Detect which cell encompasses the target text, then output its (X, Y) center coordinate. 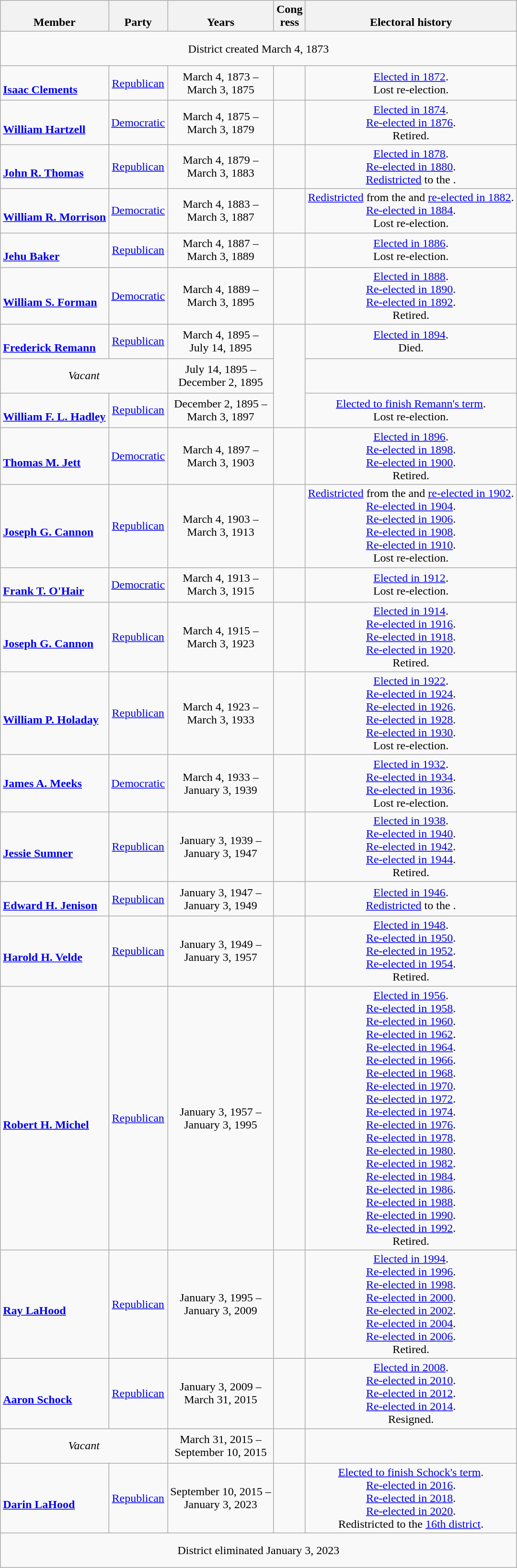
William S. Forman (55, 296)
District eliminated January 3, 2023 (259, 1550)
Member (55, 16)
Party (138, 16)
January 3, 1947 –January 3, 1949 (221, 899)
Elected in 1948.Re-elected in 1950.Re-elected in 1952.Re-elected in 1954.Retired. (411, 951)
March 4, 1915 –March 3, 1923 (221, 637)
District created March 4, 1873 (259, 49)
March 4, 1913 –March 3, 1915 (221, 585)
Electoral history (411, 16)
Congress (289, 16)
Elected in 1894.Died. (411, 341)
Elected to finish Schock's term.Re-elected in 2016.Re-elected in 2018.Re-elected in 2020.Redistricted to the 16th district. (411, 1498)
September 10, 2015 –January 3, 2023 (221, 1498)
January 3, 1939 –January 3, 1947 (221, 846)
March 31, 2015 –September 10, 2015 (221, 1446)
Ray LaHood (55, 1304)
December 2, 1895 –March 3, 1897 (221, 410)
July 14, 1895 –December 2, 1895 (221, 376)
William P. Holaday (55, 713)
Years (221, 16)
Elected in 1886.Lost re-election. (411, 250)
March 4, 1887 –March 3, 1889 (221, 250)
Jehu Baker (55, 250)
Elected in 1922.Re-elected in 1924.Re-elected in 1926.Re-elected in 1928.Re-elected in 1930.Lost re-election. (411, 713)
March 4, 1873 –March 3, 1875 (221, 83)
Elected in 1914.Re-elected in 1916.Re-elected in 1918.Re-elected in 1920.Retired. (411, 637)
Redistricted from the and re-elected in 1882.Re-elected in 1884.Lost re-election. (411, 211)
March 4, 1933 –January 3, 1939 (221, 783)
Elected in 2008.Re-elected in 2010.Re-elected in 2012.Re-elected in 2014.Resigned. (411, 1394)
March 4, 1897 –March 3, 1903 (221, 456)
Elected in 1878.Re-elected in 1880.Redistricted to the . (411, 167)
Elected in 1872.Lost re-election. (411, 83)
Darin LaHood (55, 1498)
Aaron Schock (55, 1394)
Robert H. Michel (55, 1118)
William Hartzell (55, 123)
March 4, 1923 –March 3, 1933 (221, 713)
Elected to finish Remann's term.Lost re-election. (411, 410)
John R. Thomas (55, 167)
Elected in 1888.Re-elected in 1890.Re-elected in 1892.Retired. (411, 296)
March 4, 1879 –March 3, 1883 (221, 167)
March 4, 1895 –July 14, 1895 (221, 341)
Elected in 1946.Redistricted to the . (411, 899)
Elected in 1932.Re-elected in 1934.Re-elected in 1936.Lost re-election. (411, 783)
March 4, 1889 –March 3, 1895 (221, 296)
William R. Morrison (55, 211)
January 3, 2009 –March 31, 2015 (221, 1394)
Elected in 1938.Re-elected in 1940.Re-elected in 1942.Re-elected in 1944.Retired. (411, 846)
Frank T. O'Hair (55, 585)
Frederick Remann (55, 341)
January 3, 1995 –January 3, 2009 (221, 1304)
Elected in 1994.Re-elected in 1996.Re-elected in 1998.Re-elected in 2000.Re-elected in 2002.Re-elected in 2004.Re-elected in 2006.Retired. (411, 1304)
January 3, 1949 –January 3, 1957 (221, 951)
Harold H. Velde (55, 951)
Elected in 1874.Re-elected in 1876.Retired. (411, 123)
William F. L. Hadley (55, 410)
March 4, 1875 –March 3, 1879 (221, 123)
March 4, 1903 –March 3, 1913 (221, 526)
January 3, 1957 –January 3, 1995 (221, 1118)
Edward H. Jenison (55, 899)
James A. Meeks (55, 783)
Elected in 1912.Lost re-election. (411, 585)
March 4, 1883 –March 3, 1887 (221, 211)
Thomas M. Jett (55, 456)
Elected in 1896.Re-elected in 1898.Re-elected in 1900.Retired. (411, 456)
Jessie Sumner (55, 846)
Redistricted from the and re-elected in 1902.Re-elected in 1904.Re-elected in 1906.Re-elected in 1908.Re-elected in 1910.Lost re-election. (411, 526)
Isaac Clements (55, 83)
